Identify which cell holds the provided text, then report its [x, y] central coordinate. 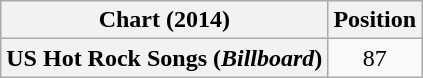
87 [375, 58]
Position [375, 20]
Chart (2014) [164, 20]
US Hot Rock Songs (Billboard) [164, 58]
